Scan for the cell matching the given text and deliver its (x, y) coordinate at center. 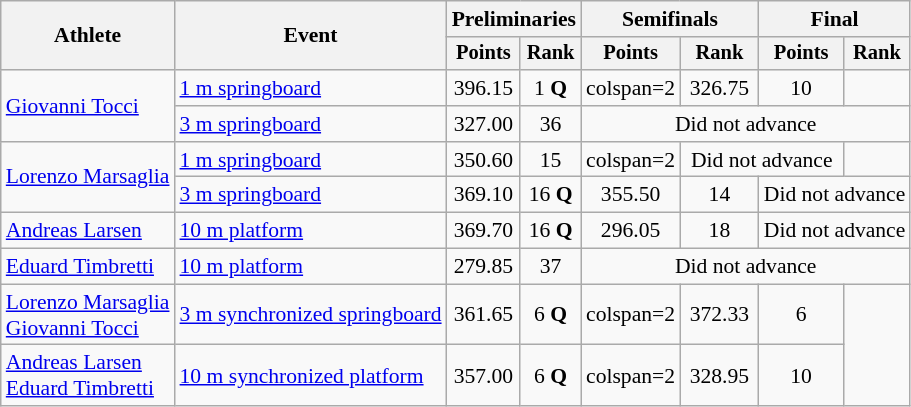
37 (550, 267)
Lorenzo Marsaglia (88, 178)
Eduard Timbretti (88, 267)
296.05 (630, 231)
Giovanni Tocci (88, 106)
326.75 (720, 88)
350.60 (484, 160)
361.65 (484, 314)
Preliminaries (514, 19)
369.70 (484, 231)
Event (311, 36)
396.15 (484, 88)
355.50 (630, 195)
Lorenzo MarsagliaGiovanni Tocci (88, 314)
15 (550, 160)
Athlete (88, 36)
Final (835, 19)
1 Q (550, 88)
369.10 (484, 195)
372.33 (720, 314)
279.85 (484, 267)
36 (550, 124)
Semifinals (670, 19)
357.00 (484, 376)
328.95 (720, 376)
327.00 (484, 124)
6 (802, 314)
10 m synchronized platform (311, 376)
14 (720, 195)
18 (720, 231)
3 m synchronized springboard (311, 314)
Andreas Larsen (88, 231)
Andreas LarsenEduard Timbretti (88, 376)
